Search for the cell housing the specified text and yield its (X, Y) center coordinate. 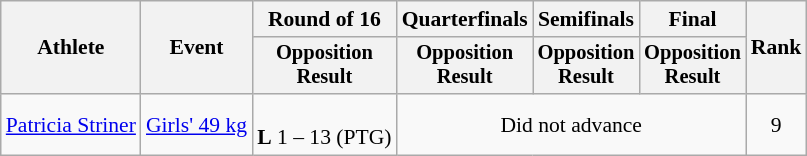
Event (196, 48)
Semifinals (586, 19)
Final (692, 19)
L 1 – 13 (PTG) (324, 124)
Rank (776, 48)
Athlete (71, 48)
Patricia Striner (71, 124)
Did not advance (572, 124)
Round of 16 (324, 19)
9 (776, 124)
Girls' 49 kg (196, 124)
Quarterfinals (465, 19)
